Pinpoint the cell where the given text exists, returning its [X, Y] midpoint coordinate. 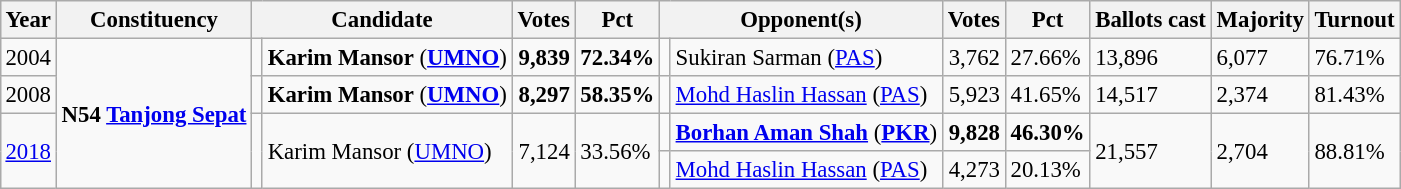
2018 [28, 152]
5,923 [974, 95]
2004 [28, 57]
2,374 [1260, 95]
Ballots cast [1150, 20]
76.71% [1354, 57]
33.56% [618, 152]
Candidate [382, 20]
88.81% [1354, 152]
46.30% [1048, 133]
81.43% [1354, 95]
4,273 [974, 170]
Year [28, 20]
14,517 [1150, 95]
13,896 [1150, 57]
27.66% [1048, 57]
Constituency [154, 20]
20.13% [1048, 170]
6,077 [1260, 57]
Borhan Aman Shah (PKR) [806, 133]
72.34% [618, 57]
8,297 [544, 95]
2,704 [1260, 152]
58.35% [618, 95]
Majority [1260, 20]
9,839 [544, 57]
Turnout [1354, 20]
41.65% [1048, 95]
N54 Tanjong Sepat [154, 113]
Opponent(s) [802, 20]
2008 [28, 95]
21,557 [1150, 152]
9,828 [974, 133]
Sukiran Sarman (PAS) [806, 57]
3,762 [974, 57]
7,124 [544, 152]
